Pinpoint the cell where the given text exists, returning its [X, Y] midpoint coordinate. 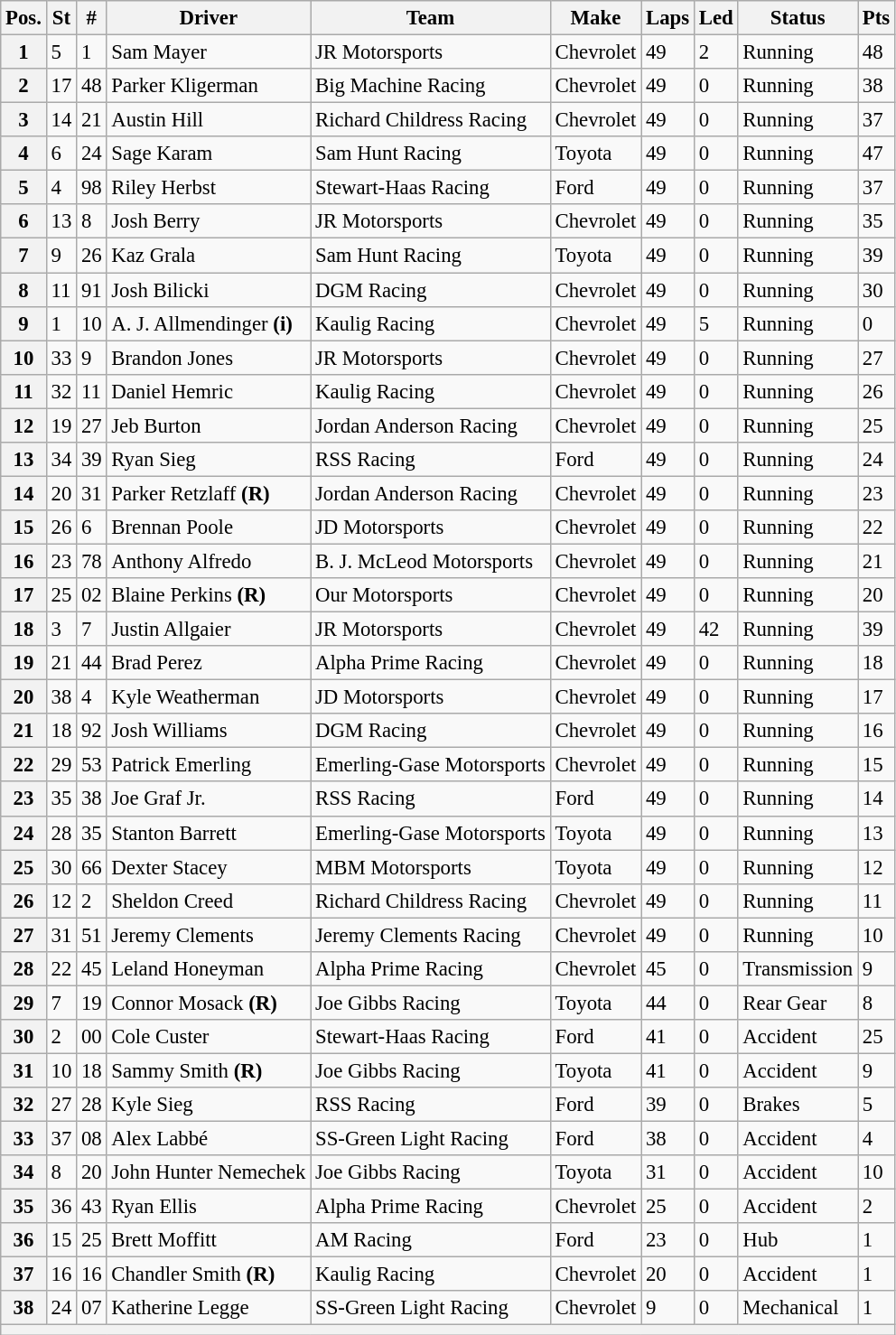
Rear Gear [798, 1003]
Josh Bilicki [209, 290]
Brad Perez [209, 663]
# [92, 18]
08 [92, 1139]
43 [92, 1207]
02 [92, 595]
Our Motorsports [431, 595]
Ryan Sieg [209, 460]
51 [92, 935]
Kyle Weatherman [209, 697]
Chandler Smith (R) [209, 1274]
98 [92, 188]
Jeremy Clements [209, 935]
Austin Hill [209, 120]
MBM Motorsports [431, 867]
91 [92, 290]
Led [715, 18]
Sammy Smith (R) [209, 1070]
Mechanical [798, 1309]
Kaz Grala [209, 256]
00 [92, 1037]
John Hunter Nemechek [209, 1172]
Alex Labbé [209, 1139]
Joe Graf Jr. [209, 799]
Transmission [798, 969]
66 [92, 867]
Team [431, 18]
Daniel Hemric [209, 391]
Brett Moffitt [209, 1240]
Sage Karam [209, 154]
Riley Herbst [209, 188]
Brakes [798, 1105]
Patrick Emerling [209, 765]
42 [715, 630]
Kyle Sieg [209, 1105]
Connor Mosack (R) [209, 1003]
Parker Kligerman [209, 86]
St [61, 18]
Blaine Perkins (R) [209, 595]
A. J. Allmendinger (i) [209, 323]
AM Racing [431, 1240]
Big Machine Racing [431, 86]
Make [595, 18]
Katherine Legge [209, 1309]
78 [92, 561]
07 [92, 1309]
Hub [798, 1240]
Brennan Poole [209, 527]
Jeremy Clements Racing [431, 935]
Stanton Barrett [209, 833]
Anthony Alfredo [209, 561]
Ryan Ellis [209, 1207]
Pts [876, 18]
Jeb Burton [209, 425]
Brandon Jones [209, 358]
Status [798, 18]
Pos. [23, 18]
Josh Williams [209, 731]
Dexter Stacey [209, 867]
92 [92, 731]
Driver [209, 18]
Cole Custer [209, 1037]
Sam Mayer [209, 52]
B. J. McLeod Motorsports [431, 561]
53 [92, 765]
Sheldon Creed [209, 901]
Parker Retzlaff (R) [209, 493]
Justin Allgaier [209, 630]
Leland Honeyman [209, 969]
Josh Berry [209, 221]
47 [876, 154]
Laps [668, 18]
